Return the (X, Y) coordinate for the center point of the cell that contains the specified text.  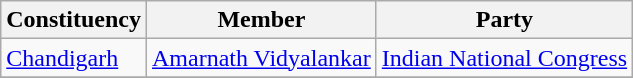
Member (261, 20)
Chandigarh (74, 58)
Indian National Congress (504, 58)
Amarnath Vidyalankar (261, 58)
Party (504, 20)
Constituency (74, 20)
